Find where the given text appears and provide that cell's center as [X, Y] coordinate. 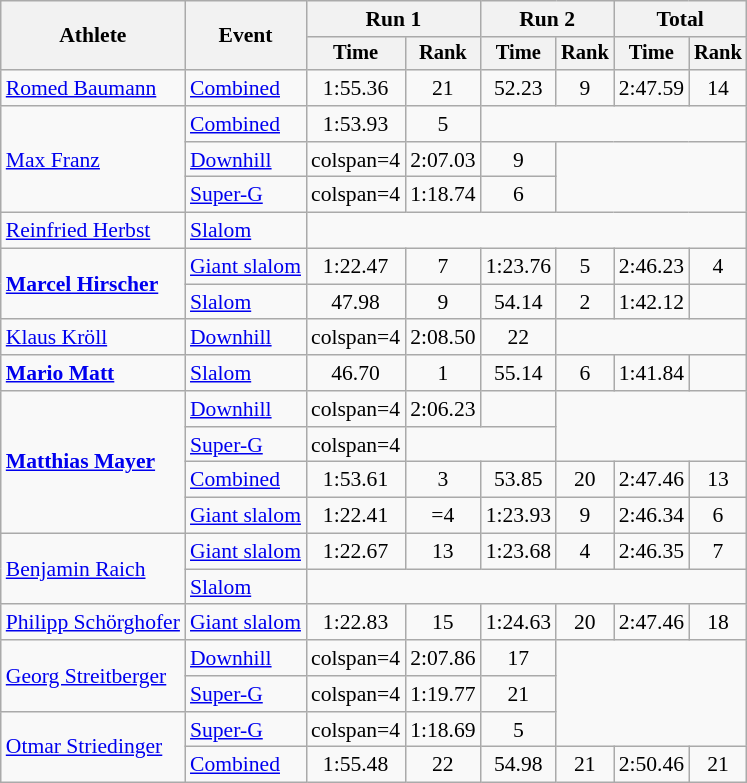
1:19.77 [442, 694]
Marcel Hirscher [93, 284]
Run 1 [394, 19]
2:07.86 [442, 658]
Benjamin Raich [93, 570]
1:53.93 [356, 124]
2:46.23 [652, 267]
1:53.61 [356, 480]
2:50.46 [652, 765]
Matthias Mayer [93, 462]
Philipp Schörghofer [93, 623]
54.14 [518, 302]
46.70 [356, 373]
Reinfried Herbst [93, 231]
1 [442, 373]
1:24.63 [518, 623]
14 [718, 88]
Romed Baumann [93, 88]
Max Franz [93, 160]
1:55.48 [356, 765]
1:22.41 [356, 516]
2:08.50 [442, 338]
1:55.36 [356, 88]
Otmar Striedinger [93, 748]
1:22.47 [356, 267]
1:23.93 [518, 516]
55.14 [518, 373]
15 [442, 623]
=4 [442, 516]
Klaus Kröll [93, 338]
1:23.76 [518, 267]
1:23.68 [518, 552]
53.85 [518, 480]
2:46.34 [652, 516]
2:46.35 [652, 552]
Run 2 [548, 19]
Total [680, 19]
2 [585, 302]
2:47.59 [652, 88]
3 [442, 480]
1:41.84 [652, 373]
Georg Streitberger [93, 676]
18 [718, 623]
1:22.83 [356, 623]
Event [246, 36]
52.23 [518, 88]
17 [518, 658]
2:06.23 [442, 409]
1:18.69 [442, 730]
Athlete [93, 36]
1:42.12 [652, 302]
54.98 [518, 765]
1:18.74 [442, 195]
1:22.67 [356, 552]
Mario Matt [93, 373]
47.98 [356, 302]
2:07.03 [442, 160]
